Identify which cell holds the provided text, then report its (x, y) central coordinate. 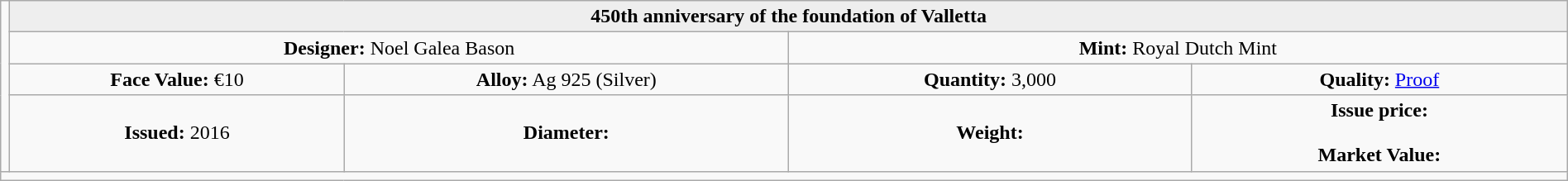
Diameter: (566, 133)
Face Value: €10 (177, 79)
450th anniversary of the foundation of Valletta (789, 17)
Issued: 2016 (177, 133)
Issue price: Market Value: (1379, 133)
Weight: (989, 133)
Quality: Proof (1379, 79)
Designer: Noel Galea Bason (399, 48)
Quantity: 3,000 (989, 79)
Mint: Royal Dutch Mint (1178, 48)
Alloy: Ag 925 (Silver) (566, 79)
